Capture the cell that displays the provided text and extract its (X, Y) central coordinate. 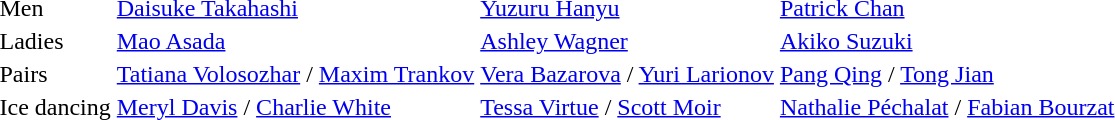
Vera Bazarova / Yuri Larionov (628, 74)
Tatiana Volosozhar / Maxim Trankov (295, 74)
Ashley Wagner (628, 41)
Mao Asada (295, 41)
